Return [X, Y] of the center of cell containing provided text 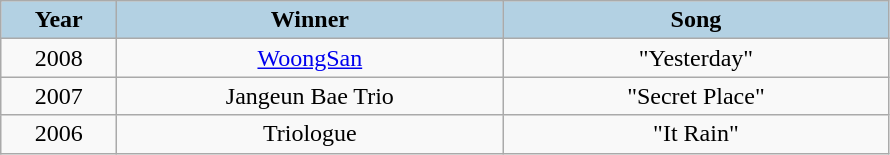
Jangeun Bae Trio [310, 96]
"It Rain" [696, 134]
WoongSan [310, 58]
2006 [59, 134]
"Secret Place" [696, 96]
Winner [310, 20]
Song [696, 20]
Triologue [310, 134]
2008 [59, 58]
"Yesterday" [696, 58]
2007 [59, 96]
Year [59, 20]
